Find where the given text appears and provide that cell's center as (X, Y) coordinate. 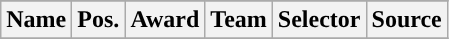
Pos. (98, 20)
Selector (319, 20)
Name (36, 20)
Source (406, 20)
Team (239, 20)
Award (165, 20)
